Determine the [x, y] coordinate at the center of the cell enclosing the given text.  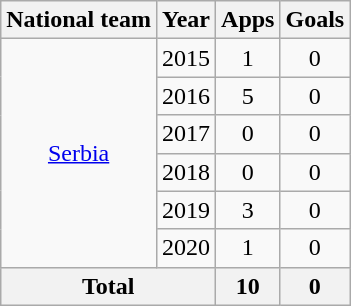
2018 [186, 172]
2016 [186, 96]
Year [186, 20]
Serbia [79, 153]
National team [79, 20]
2015 [186, 58]
Apps [248, 20]
Goals [315, 20]
10 [248, 286]
5 [248, 96]
2017 [186, 134]
Total [108, 286]
2020 [186, 248]
3 [248, 210]
2019 [186, 210]
